Provide the (X, Y) coordinate of the cell's center where the given text is located.  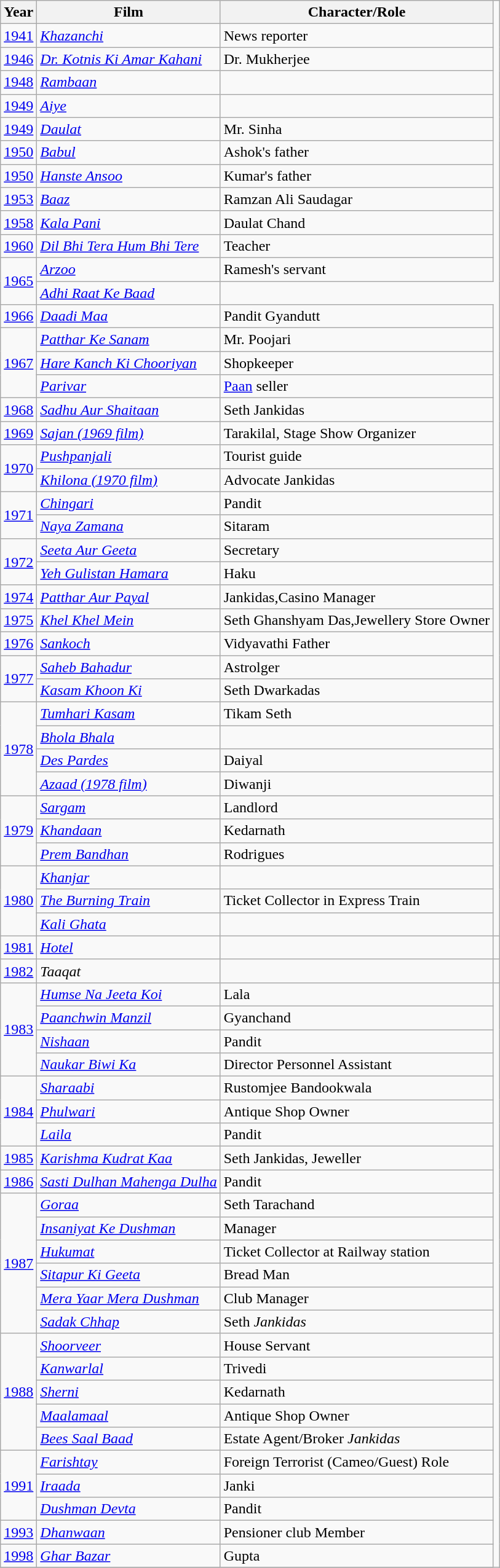
Kali Ghata (129, 924)
1969 (18, 433)
Naya Zamana (129, 527)
Daiyal (357, 761)
1977 (18, 678)
Dr. Mukherjee (357, 59)
1972 (18, 562)
Goraa (129, 1205)
Hotel (129, 947)
Sasti Dulhan Mahenga Dulha (129, 1182)
1978 (18, 749)
1986 (18, 1182)
Paan seller (357, 386)
Naukar Biwi Ka (129, 1065)
Gyanchand (357, 1017)
Laila (129, 1135)
1976 (18, 643)
Sitaram (357, 527)
1960 (18, 246)
Bhola Bhala (129, 737)
Diwanji (357, 784)
1965 (18, 281)
Bread Man (357, 1275)
Trivedi (357, 1368)
1980 (18, 901)
Kasam Khoon Ki (129, 691)
1953 (18, 199)
Kala Pani (129, 222)
Khel Khel Mein (129, 620)
Shoorveer (129, 1345)
1982 (18, 971)
Daulat Chand (357, 222)
Foreign Terrorist (Cameo/Guest) Role (357, 1462)
Arzoo (129, 269)
1974 (18, 597)
1991 (18, 1486)
Des Pardes (129, 761)
Sherni (129, 1392)
Manager (357, 1228)
Babul (129, 152)
Ashok's father (357, 152)
Yeh Gulistan Hamara (129, 573)
Taaqat (129, 971)
1993 (18, 1532)
Ramzan Ali Saudagar (357, 199)
Khilona (1970 film) (129, 480)
Karishma Kudrat Kaa (129, 1158)
Daadi Maa (129, 316)
Rustomjee Bandookwala (357, 1088)
1946 (18, 59)
Aiye (129, 106)
Daulat (129, 129)
Phulwari (129, 1111)
1983 (18, 1029)
Club Manager (357, 1298)
Tumhari Kasam (129, 714)
1941 (18, 36)
Shopkeeper (357, 363)
Ghar Bazar (129, 1556)
1966 (18, 316)
Dr. Kotnis Ki Amar Kahani (129, 59)
Seth Jankidas, Jeweller (357, 1158)
Janki (357, 1486)
1988 (18, 1392)
Seth Ghanshyam Das,Jewellery Store Owner (357, 620)
Sadhu Aur Shaitaan (129, 410)
Adhi Raat Ke Baad (129, 293)
1975 (18, 620)
Baaz (129, 199)
1984 (18, 1111)
Chingari (129, 503)
1987 (18, 1263)
Sajan (1969 film) (129, 433)
Pensioner club Member (357, 1532)
Nishaan (129, 1041)
Hanste Ansoo (129, 176)
Sargam (129, 807)
Pandit Gyandutt (357, 316)
Vidyavathi Father (357, 643)
Seeta Aur Geeta (129, 550)
Patthar Aur Payal (129, 597)
1979 (18, 831)
Ramesh's servant (357, 269)
1967 (18, 363)
Rambaan (129, 82)
Hukumat (129, 1252)
Pushpanjali (129, 457)
Khazanchi (129, 36)
News reporter (357, 36)
Seth Tarachand (357, 1205)
Insaniyat Ke Dushman (129, 1228)
Humse Na Jeeta Koi (129, 994)
Prem Bandhan (129, 854)
Character/Role (357, 12)
Tarakilal, Stage Show Organizer (357, 433)
Patthar Ke Sanam (129, 340)
Tikam Seth (357, 714)
1958 (18, 222)
Secretary (357, 550)
Astrolger (357, 667)
Estate Agent/Broker Jankidas (357, 1439)
Ticket Collector in Express Train (357, 901)
Sharaabi (129, 1088)
Farishtay (129, 1462)
Khanjar (129, 877)
Parivar (129, 386)
Director Personnel Assistant (357, 1065)
Saheb Bahadur (129, 667)
The Burning Train (129, 901)
Bees Saal Baad (129, 1439)
Maalamaal (129, 1415)
1985 (18, 1158)
Teacher (357, 246)
Lala (357, 994)
Mr. Sinha (357, 129)
Sadak Chhap (129, 1322)
Mr. Poojari (357, 340)
Hare Kanch Ki Chooriyan (129, 363)
Rodrigues (357, 854)
Azaad (1978 film) (129, 784)
Haku (357, 573)
Seth Dwarkadas (357, 691)
1998 (18, 1556)
House Servant (357, 1345)
Sitapur Ki Geeta (129, 1275)
Iraada (129, 1486)
Sankoch (129, 643)
Year (18, 12)
1968 (18, 410)
1981 (18, 947)
Landlord (357, 807)
Dushman Devta (129, 1509)
Kanwarlal (129, 1368)
1948 (18, 82)
Advocate Jankidas (357, 480)
Ticket Collector at Railway station (357, 1252)
Kumar's father (357, 176)
Dhanwaan (129, 1532)
1970 (18, 468)
Paanchwin Manzil (129, 1017)
Tourist guide (357, 457)
Khandaan (129, 831)
Film (129, 12)
Mera Yaar Mera Dushman (129, 1298)
Jankidas,Casino Manager (357, 597)
Dil Bhi Tera Hum Bhi Tere (129, 246)
1971 (18, 515)
Gupta (357, 1556)
